From the cell containing the given text, extract its center point as [X, Y] coordinate. 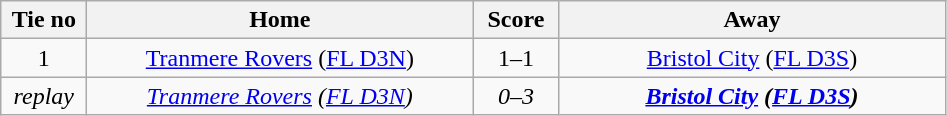
Home [280, 20]
Away [752, 20]
replay [44, 96]
0–3 [516, 96]
1–1 [516, 58]
Score [516, 20]
Tie no [44, 20]
1 [44, 58]
